Return [x, y] of the center of cell containing provided text 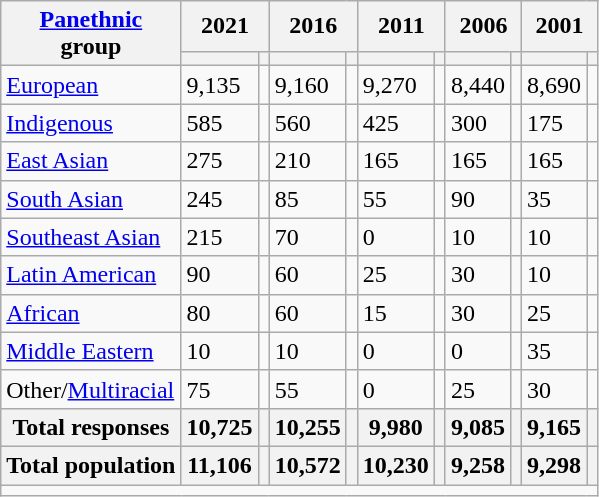
9,085 [478, 427]
9,160 [308, 85]
215 [220, 237]
East Asian [91, 161]
9,980 [396, 427]
Total population [91, 465]
Indigenous [91, 123]
8,690 [554, 85]
11,106 [220, 465]
2011 [401, 26]
Middle Eastern [91, 351]
Other/Multiracial [91, 389]
10,230 [396, 465]
300 [478, 123]
Southeast Asian [91, 237]
425 [396, 123]
10,572 [308, 465]
9,258 [478, 465]
10,725 [220, 427]
2021 [225, 26]
Total responses [91, 427]
2001 [560, 26]
275 [220, 161]
2006 [483, 26]
Panethnicgroup [91, 34]
15 [396, 313]
8,440 [478, 85]
10,255 [308, 427]
Latin American [91, 275]
2016 [313, 26]
80 [220, 313]
9,135 [220, 85]
9,298 [554, 465]
9,165 [554, 427]
245 [220, 199]
175 [554, 123]
South Asian [91, 199]
210 [308, 161]
9,270 [396, 85]
African [91, 313]
70 [308, 237]
75 [220, 389]
European [91, 85]
85 [308, 199]
560 [308, 123]
585 [220, 123]
